From the cell containing the given text, extract its center point as (x, y) coordinate. 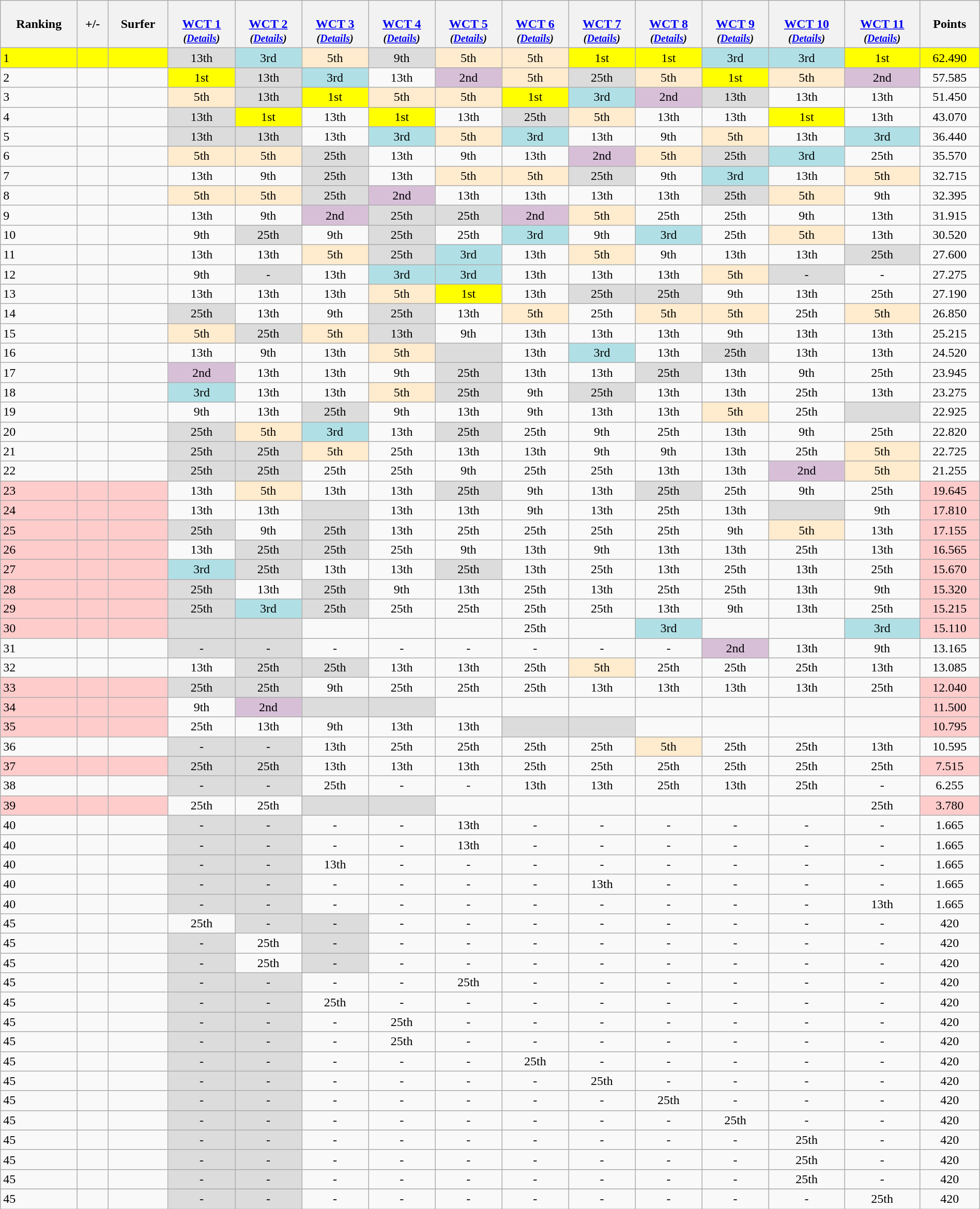
7.515 (950, 766)
51.450 (950, 97)
WCT 7 (Details) (602, 24)
29 (39, 609)
25.215 (950, 333)
1 (39, 58)
3 (39, 97)
33 (39, 687)
37 (39, 766)
WCT 11 (Details) (882, 24)
17 (39, 373)
23.275 (950, 392)
28 (39, 589)
11.500 (950, 707)
38 (39, 786)
17.810 (950, 510)
21.255 (950, 471)
62.490 (950, 58)
57.585 (950, 78)
25 (39, 530)
6.255 (950, 786)
Points (950, 24)
36 (39, 746)
WCT 1 (Details) (202, 24)
20 (39, 432)
24 (39, 510)
23.945 (950, 373)
22 (39, 471)
11 (39, 254)
30.520 (950, 235)
WCT 4 (Details) (402, 24)
32 (39, 668)
26 (39, 549)
5 (39, 136)
15.215 (950, 609)
WCT 8 (Details) (669, 24)
3.780 (950, 805)
8 (39, 195)
30 (39, 629)
27.275 (950, 274)
22.820 (950, 432)
10.595 (950, 746)
15 (39, 333)
12.040 (950, 687)
WCT 6 (Details) (535, 24)
31 (39, 648)
32.395 (950, 195)
17.155 (950, 530)
26.850 (950, 314)
22.925 (950, 412)
16.565 (950, 549)
39 (39, 805)
12 (39, 274)
23 (39, 491)
7 (39, 176)
WCT 10 (Details) (806, 24)
13.165 (950, 648)
21 (39, 451)
19.645 (950, 491)
WCT 3 (Details) (335, 24)
WCT 2 (Details) (268, 24)
27 (39, 569)
13 (39, 294)
35 (39, 727)
27.600 (950, 254)
15.670 (950, 569)
10 (39, 235)
36.440 (950, 136)
WCT 5 (Details) (468, 24)
WCT 9 (Details) (735, 24)
18 (39, 392)
34 (39, 707)
Ranking (39, 24)
16 (39, 353)
35.570 (950, 156)
27.190 (950, 294)
14 (39, 314)
Surfer (139, 24)
24.520 (950, 353)
6 (39, 156)
10.795 (950, 727)
2 (39, 78)
19 (39, 412)
22.725 (950, 451)
15.320 (950, 589)
+/- (93, 24)
4 (39, 117)
15.110 (950, 629)
43.070 (950, 117)
32.715 (950, 176)
31.915 (950, 215)
13.085 (950, 668)
9 (39, 215)
